From the cell containing the given text, extract its center point as (x, y) coordinate. 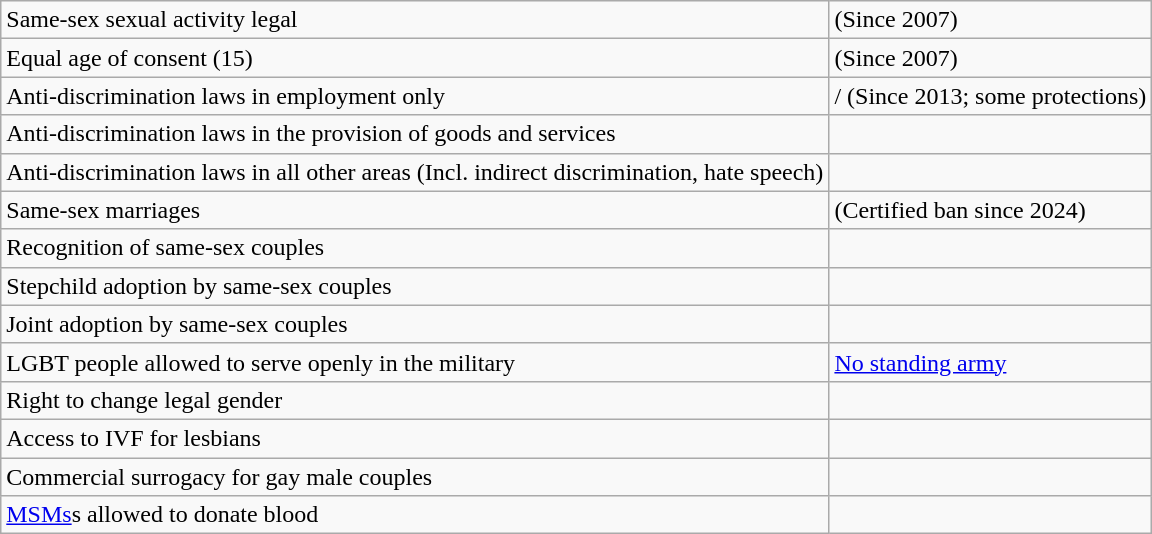
Commercial surrogacy for gay male couples (415, 477)
Anti-discrimination laws in all other areas (Incl. indirect discrimination, hate speech) (415, 172)
Joint adoption by same-sex couples (415, 324)
Recognition of same-sex couples (415, 248)
Anti-discrimination laws in the provision of goods and services (415, 134)
Access to IVF for lesbians (415, 438)
Stepchild adoption by same-sex couples (415, 286)
/ (Since 2013; some protections) (990, 96)
Equal age of consent (15) (415, 58)
Anti-discrimination laws in employment only (415, 96)
Same-sex sexual activity legal (415, 20)
Right to change legal gender (415, 400)
(Certified ban since 2024) (990, 210)
LGBT people allowed to serve openly in the military (415, 362)
MSMss allowed to donate blood (415, 515)
No standing army (990, 362)
Same-sex marriages (415, 210)
